Locate the cell with the specified text and output its (x, y) center coordinate. 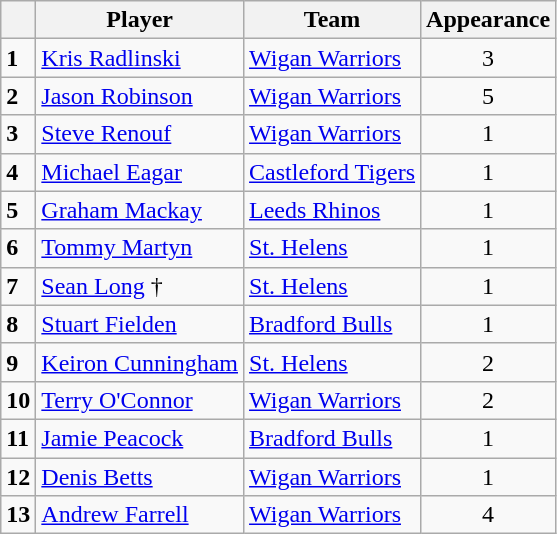
Jamie Peacock (140, 438)
Player (140, 20)
Jason Robinson (140, 96)
7 (18, 286)
Michael Eagar (140, 172)
Keiron Cunningham (140, 362)
Kris Radlinski (140, 58)
Stuart Fielden (140, 324)
Steve Renouf (140, 134)
Leeds Rhinos (332, 210)
12 (18, 477)
Denis Betts (140, 477)
Tommy Martyn (140, 248)
6 (18, 248)
8 (18, 324)
9 (18, 362)
Graham Mackay (140, 210)
Andrew Farrell (140, 515)
Castleford Tigers (332, 172)
10 (18, 400)
Appearance (488, 20)
11 (18, 438)
Sean Long † (140, 286)
13 (18, 515)
Terry O'Connor (140, 400)
Team (332, 20)
